From the cell containing the given text, extract its center point as [x, y] coordinate. 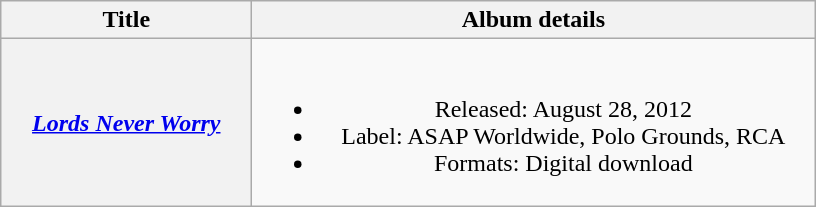
Released: August 28, 2012Label: ASAP Worldwide, Polo Grounds, RCAFormats: Digital download [534, 122]
Title [126, 20]
Album details [534, 20]
Lords Never Worry [126, 122]
